Identify which cell holds the provided text, then report its [X, Y] central coordinate. 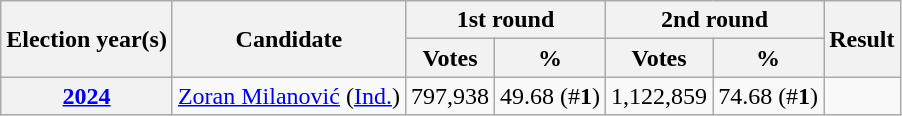
Result [862, 39]
1,122,859 [660, 96]
74.68 (#1) [768, 96]
Election year(s) [87, 39]
Zoran Milanović (Ind.) [288, 96]
1st round [505, 20]
2024 [87, 96]
49.68 (#1) [550, 96]
2nd round [715, 20]
Candidate [288, 39]
797,938 [450, 96]
